For the text-containing cell, return its midpoint in [x, y] coordinate format. 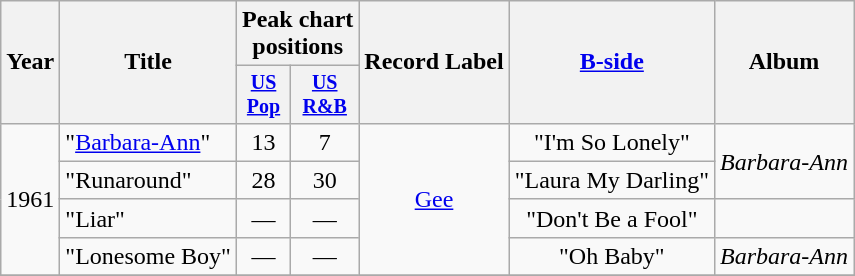
13 [263, 142]
Year [30, 62]
"Laura My Darling" [612, 180]
Title [148, 62]
7 [325, 142]
30 [325, 180]
"Liar" [148, 218]
1961 [30, 199]
Peak chartpositions [297, 34]
"Lonesome Boy" [148, 256]
"Barbara-Ann" [148, 142]
28 [263, 180]
"Oh Baby" [612, 256]
USPop [263, 94]
Album [784, 62]
Gee [434, 199]
"Don't Be a Fool" [612, 218]
"Runaround" [148, 180]
Record Label [434, 62]
B-side [612, 62]
USR&B [325, 94]
"I'm So Lonely" [612, 142]
